Return the (X, Y) coordinate for the center point of the cell that contains the specified text.  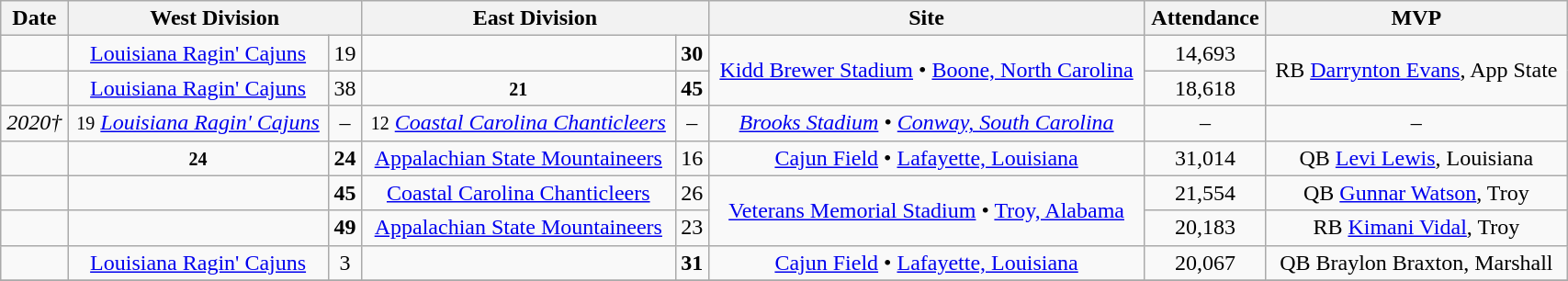
21,554 (1205, 193)
3 (344, 263)
38 (344, 88)
20,183 (1205, 228)
19 Louisiana Ragin' Cajuns (198, 123)
RB Darrynton Evans, App State (1416, 71)
West Division (215, 18)
Coastal Carolina Chanticleers (518, 193)
Kidd Brewer Stadium • Boone, North Carolina (926, 71)
Date (35, 18)
30 (692, 53)
QB Braylon Braxton, Marshall (1416, 263)
2020† (35, 123)
QB Gunnar Watson, Troy (1416, 193)
19 (344, 53)
12 Coastal Carolina Chanticleers (518, 123)
Site (926, 18)
23 (692, 228)
MVP (1416, 18)
20,067 (1205, 263)
Veterans Memorial Stadium • Troy, Alabama (926, 210)
RB Kimani Vidal, Troy (1416, 228)
21 (518, 88)
26 (692, 193)
18,618 (1205, 88)
Brooks Stadium • Conway, South Carolina (926, 123)
16 (692, 158)
31 (692, 263)
QB Levi Lewis, Louisiana (1416, 158)
East Division (535, 18)
31,014 (1205, 158)
Attendance (1205, 18)
49 (344, 228)
14,693 (1205, 53)
